For the text-containing cell, return its midpoint in [X, Y] coordinate format. 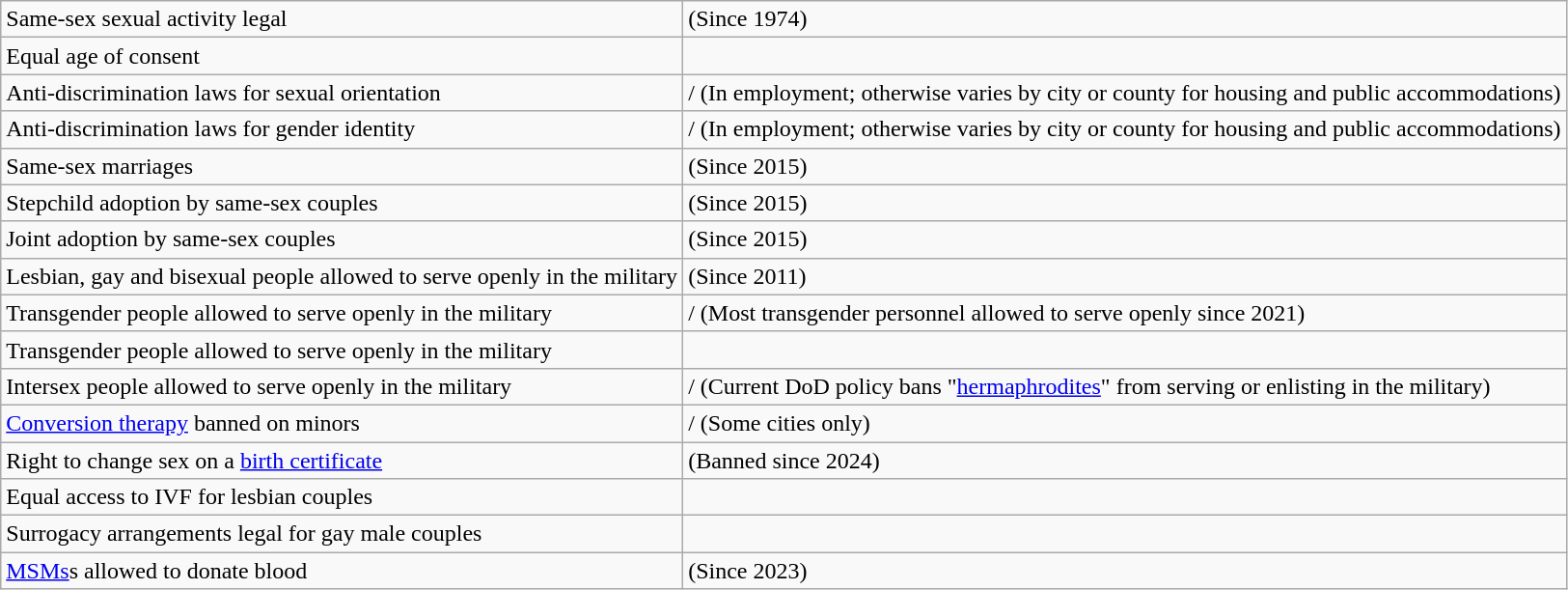
Anti-discrimination laws for sexual orientation [342, 93]
(Since 2023) [1125, 571]
/ (Current DoD policy bans "hermaphrodites" from serving or enlisting in the military) [1125, 386]
MSMss allowed to donate blood [342, 571]
(Banned since 2024) [1125, 461]
Right to change sex on a birth certificate [342, 461]
Equal access to IVF for lesbian couples [342, 497]
(Since 1974) [1125, 19]
(Since 2011) [1125, 276]
Stepchild adoption by same-sex couples [342, 203]
Conversion therapy banned on minors [342, 423]
Same-sex sexual activity legal [342, 19]
Same-sex marriages [342, 166]
Lesbian, gay and bisexual people allowed to serve openly in the military [342, 276]
/ (Some cities only) [1125, 423]
Joint adoption by same-sex couples [342, 239]
Surrogacy arrangements legal for gay male couples [342, 534]
/ (Most transgender personnel allowed to serve openly since 2021) [1125, 313]
Equal age of consent [342, 56]
Intersex people allowed to serve openly in the military [342, 386]
Anti-discrimination laws for gender identity [342, 129]
